Locate the cell with the specified text and output its [x, y] center coordinate. 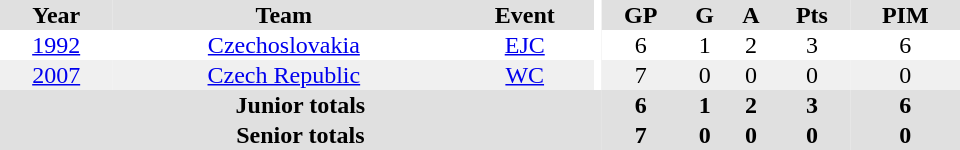
1992 [56, 45]
G [705, 15]
EJC [524, 45]
Year [56, 15]
2007 [56, 75]
PIM [905, 15]
WC [524, 75]
Junior totals [300, 105]
Czechoslovakia [284, 45]
GP [641, 15]
Team [284, 15]
Event [524, 15]
A [752, 15]
Senior totals [300, 135]
Czech Republic [284, 75]
Pts [812, 15]
